Provide the (X, Y) coordinate of the cell's center where the given text is located.  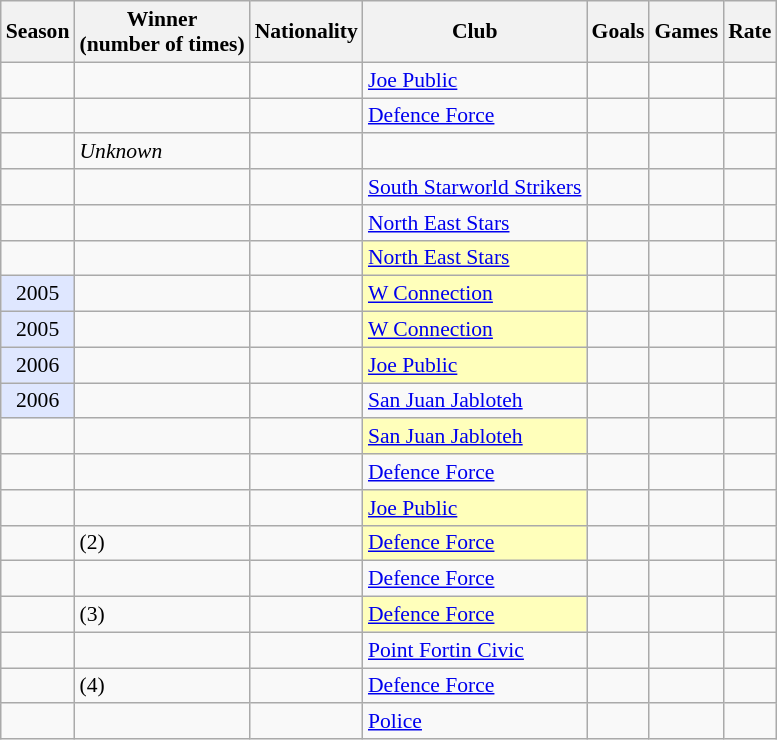
Goals (618, 32)
Games (686, 32)
Winner(number of times) (162, 32)
Police (475, 722)
Club (475, 32)
South Starworld Strikers (475, 187)
(3) (162, 615)
(4) (162, 686)
Point Fortin Civic (475, 650)
Unknown (162, 152)
(2) (162, 543)
Nationality (306, 32)
Rate (750, 32)
Season (38, 32)
